Provide the [X, Y] coordinate of the cell's center where the given text is located.  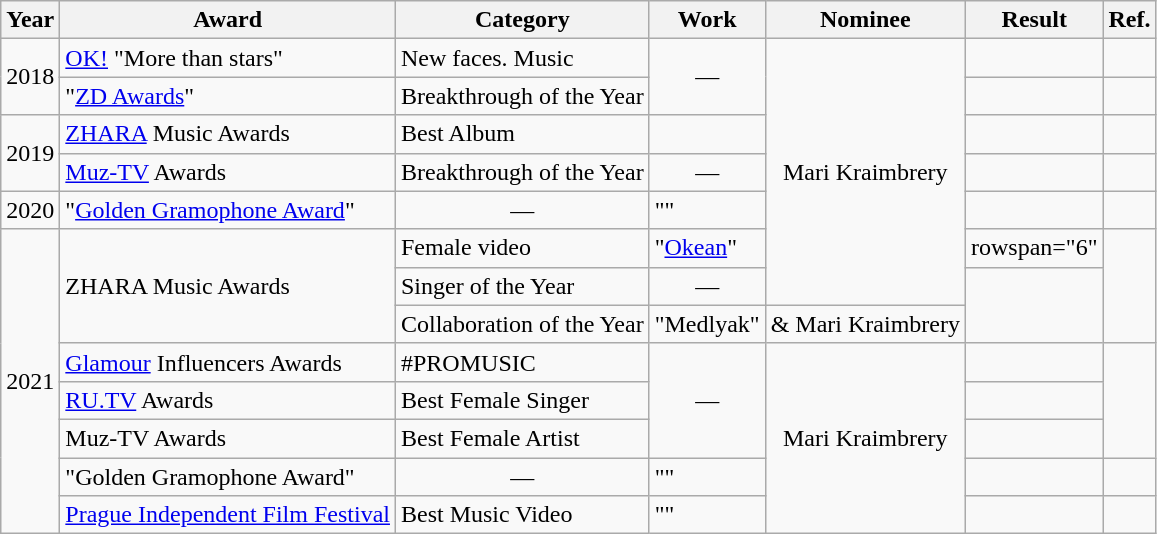
Nominee [865, 20]
2021 [30, 381]
Best Female Artist [522, 438]
Work [707, 20]
#PROMUSIC [522, 362]
New faces. Music [522, 58]
Glamour Influencers Awards [228, 362]
"Okean" [707, 248]
Collaboration of the Year [522, 324]
RU.TV Awards [228, 400]
& Mari Kraimbrery [865, 324]
Award [228, 20]
Singer of the Year [522, 286]
Ref. [1130, 20]
2019 [30, 153]
Category [522, 20]
Female video [522, 248]
Result [1034, 20]
Best Album [522, 134]
"ZD Awards" [228, 96]
2018 [30, 77]
2020 [30, 210]
Prague Independent Film Festival [228, 515]
rowspan="6" [1034, 248]
"Medlyak" [707, 324]
OK! "More than stars" [228, 58]
Best Female Singer [522, 400]
Best Music Video [522, 515]
Year [30, 20]
